Determine the (x, y) coordinate at the center of the cell enclosing the given text.  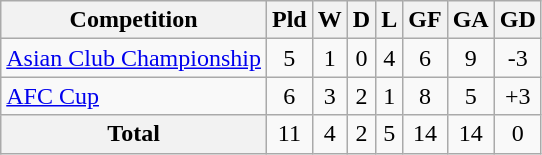
+3 (518, 96)
-3 (518, 58)
11 (289, 134)
Competition (134, 20)
8 (425, 96)
Asian Club Championship (134, 58)
Pld (289, 20)
W (330, 20)
D (361, 20)
AFC Cup (134, 96)
GD (518, 20)
L (390, 20)
GF (425, 20)
3 (330, 96)
9 (470, 58)
Total (134, 134)
GA (470, 20)
